Detect which cell encompasses the target text, then output its (x, y) center coordinate. 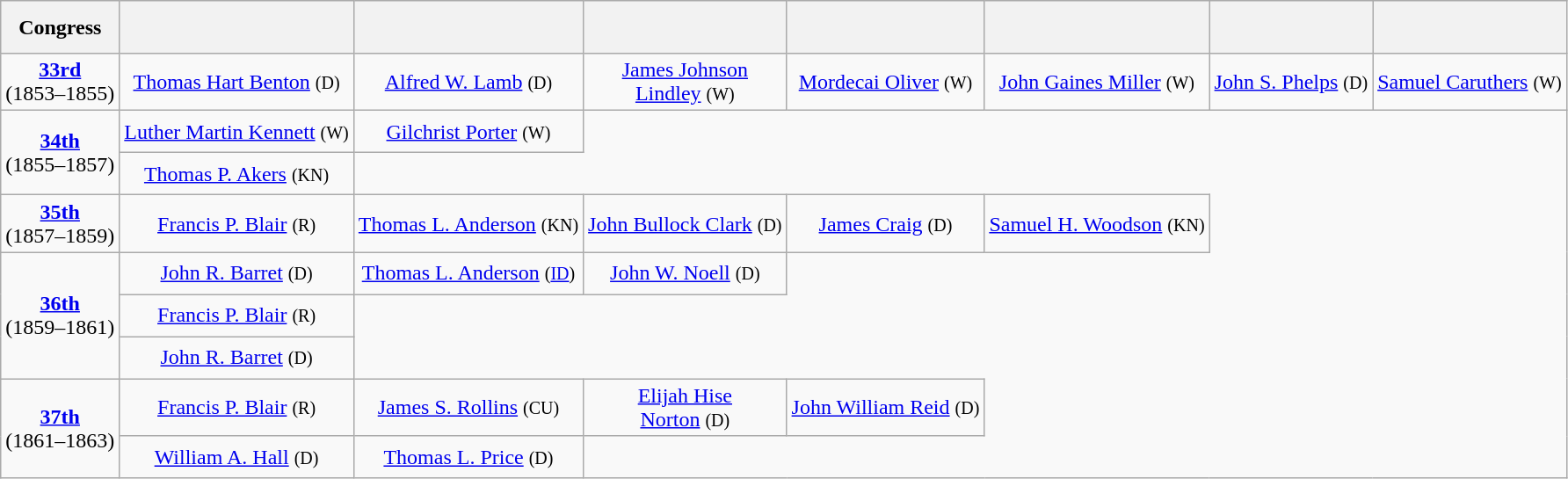
35th(1857–1859) (60, 223)
Luther Martin Kennett (W) (237, 132)
Alfred W. Lamb (D) (468, 83)
James S. Rollins (CU) (468, 408)
Gilchrist Porter (W) (468, 132)
John William Reid (D) (886, 408)
33rd(1853–1855) (60, 83)
Samuel Caruthers (W) (1470, 83)
John W. Noell (D) (686, 273)
John Gaines Miller (W) (1097, 83)
James Craig (D) (886, 223)
Cong­ress (60, 27)
Thomas L. Anderson (KN) (468, 223)
34th(1855–1857) (60, 153)
William A. Hall (D) (237, 457)
John Bullock Clark (D) (686, 223)
36th(1859–1861) (60, 316)
Thomas P. Akers (KN) (237, 174)
Thomas L. Anderson (ID) (468, 273)
Thomas L. Price (D) (468, 457)
Samuel H. Woodson (KN) (1097, 223)
Elijah HiseNorton (D) (686, 408)
John S. Phelps (D) (1291, 83)
James JohnsonLindley (W) (686, 83)
Mordecai Oliver (W) (886, 83)
Thomas Hart Benton (D) (237, 83)
37th(1861–1863) (60, 429)
